Pinpoint the cell where the given text exists, returning its [x, y] midpoint coordinate. 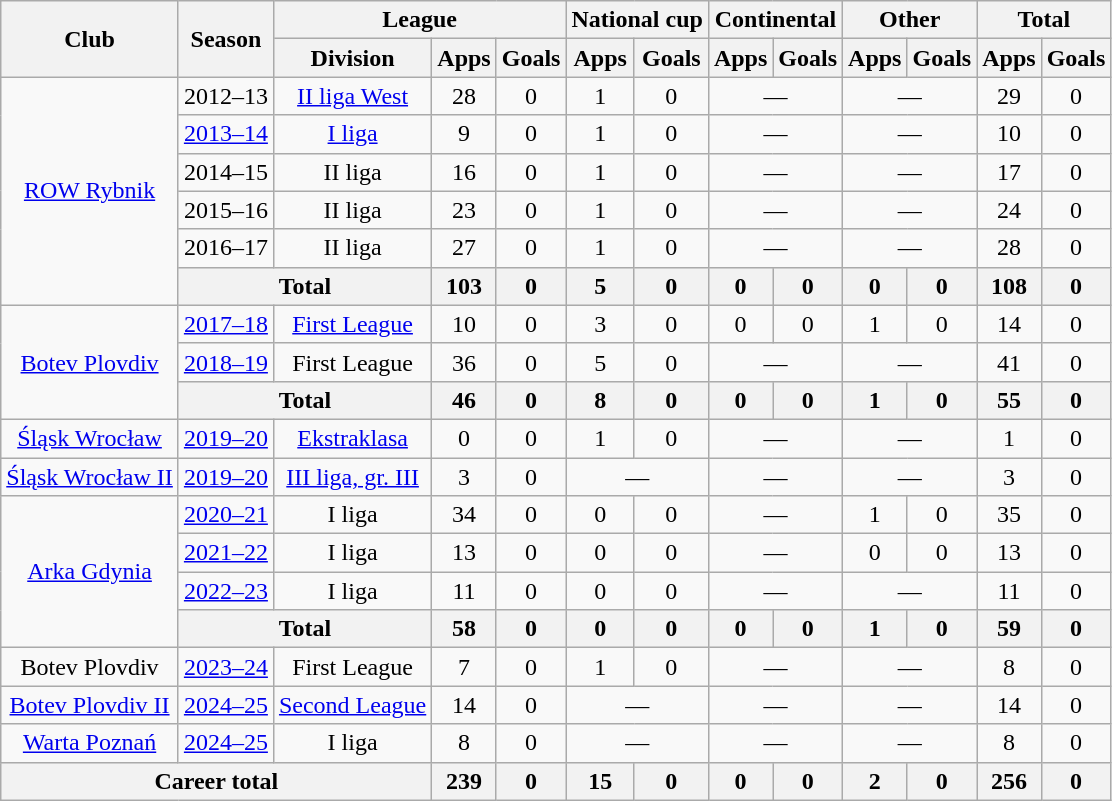
III liga, gr. III [352, 477]
256 [1009, 781]
II liga West [352, 96]
239 [464, 781]
55 [1009, 400]
2021–22 [226, 553]
Warta Poznań [90, 743]
58 [464, 629]
2023–24 [226, 667]
2020–21 [226, 515]
46 [464, 400]
Continental [775, 20]
League [420, 20]
Career total [216, 781]
Arka Gdynia [90, 572]
Second League [352, 705]
41 [1009, 362]
59 [1009, 629]
2022–23 [226, 591]
Club [90, 39]
Division [352, 58]
2 [875, 781]
Ekstraklasa [352, 438]
2012–13 [226, 96]
Śląsk Wrocław II [90, 477]
35 [1009, 515]
2015–16 [226, 210]
15 [600, 781]
108 [1009, 286]
Botev Plovdiv II [90, 705]
Season [226, 39]
Śląsk Wrocław [90, 438]
9 [464, 134]
103 [464, 286]
34 [464, 515]
27 [464, 248]
National cup [637, 20]
2018–19 [226, 362]
7 [464, 667]
29 [1009, 96]
2016–17 [226, 248]
16 [464, 172]
17 [1009, 172]
36 [464, 362]
2013–14 [226, 134]
2014–15 [226, 172]
2017–18 [226, 324]
ROW Rybnik [90, 191]
24 [1009, 210]
Other [910, 20]
23 [464, 210]
